Return the (x, y) coordinate for the center point of the cell that contains the specified text.  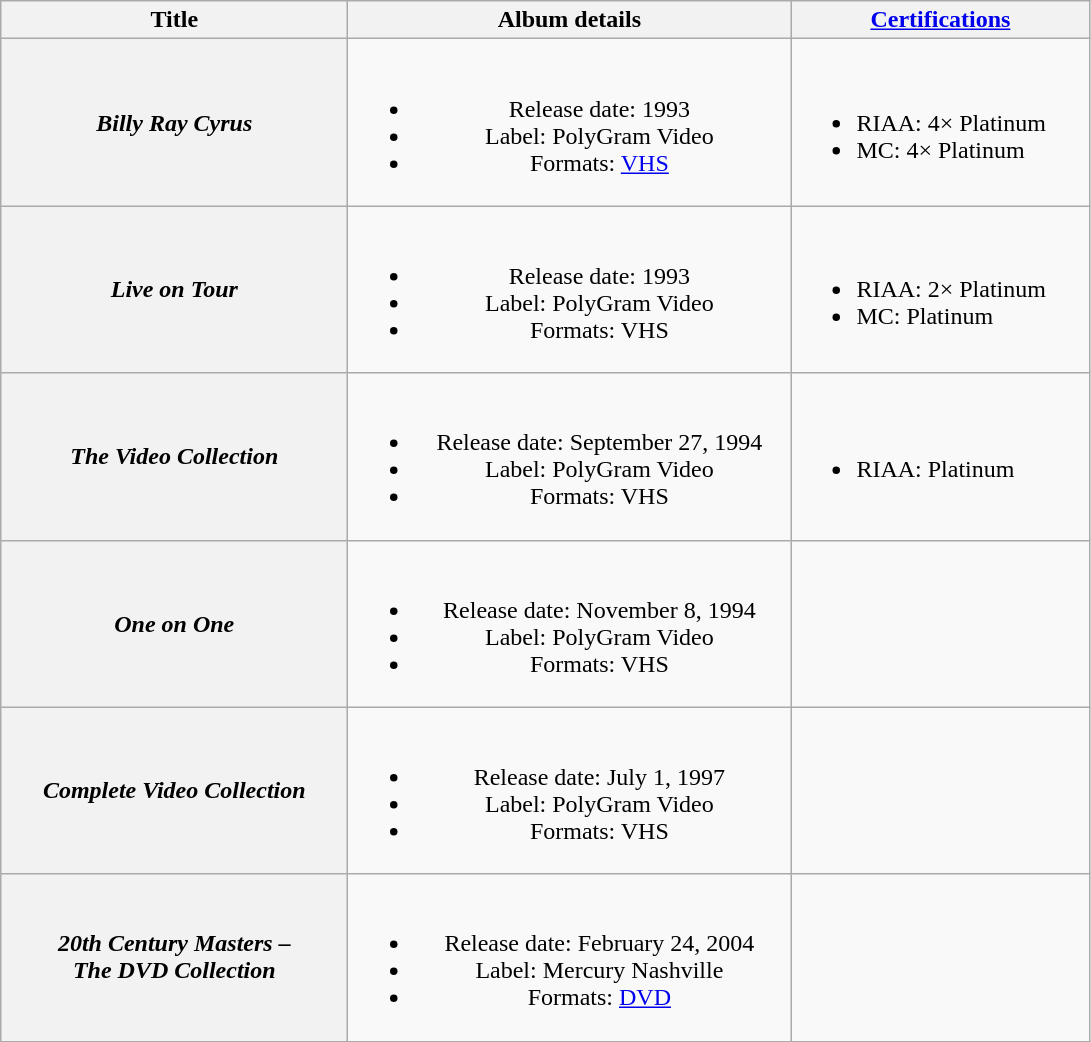
Live on Tour (174, 290)
Billy Ray Cyrus (174, 122)
RIAA: Platinum (940, 456)
Release date: November 8, 1994Label: PolyGram VideoFormats: VHS (570, 624)
20th Century Masters –The DVD Collection (174, 958)
Release date: February 24, 2004Label: Mercury NashvilleFormats: DVD (570, 958)
RIAA: 2× PlatinumMC: Platinum (940, 290)
One on One (174, 624)
RIAA: 4× PlatinumMC: 4× Platinum (940, 122)
Title (174, 20)
Release date: September 27, 1994Label: PolyGram VideoFormats: VHS (570, 456)
Complete Video Collection (174, 790)
Release date: July 1, 1997Label: PolyGram VideoFormats: VHS (570, 790)
The Video Collection (174, 456)
Album details (570, 20)
Certifications (940, 20)
